Pinpoint the cell where the given text exists, returning its [X, Y] midpoint coordinate. 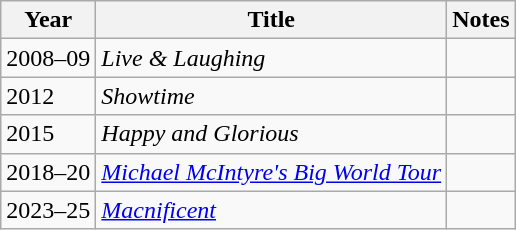
Notes [481, 20]
Macnificent [272, 210]
2023–25 [48, 210]
Michael McIntyre's Big World Tour [272, 172]
Year [48, 20]
Title [272, 20]
2008–09 [48, 58]
Live & Laughing [272, 58]
Happy and Glorious [272, 134]
Showtime [272, 96]
2018–20 [48, 172]
2015 [48, 134]
2012 [48, 96]
